Pinpoint the cell where the given text exists, returning its [x, y] midpoint coordinate. 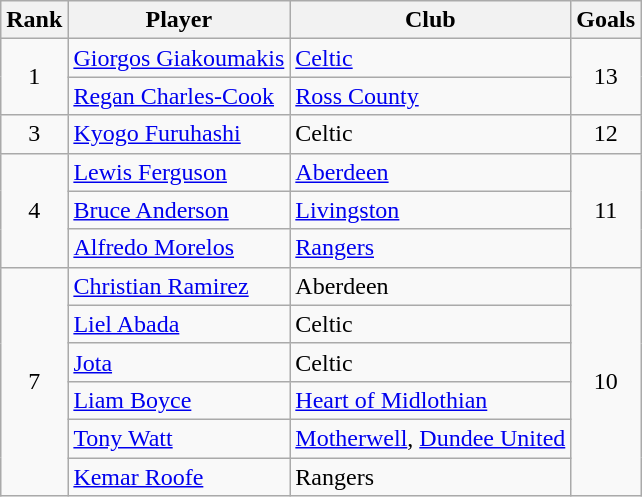
Tony Watt [179, 438]
Ross County [430, 96]
Liam Boyce [179, 400]
Rank [34, 20]
Player [179, 20]
Livingston [430, 210]
Motherwell, Dundee United [430, 438]
Kemar Roofe [179, 477]
Heart of Midlothian [430, 400]
10 [606, 381]
12 [606, 134]
11 [606, 210]
7 [34, 381]
1 [34, 77]
Alfredo Morelos [179, 248]
Lewis Ferguson [179, 172]
Liel Abada [179, 324]
Giorgos Giakoumakis [179, 58]
Christian Ramirez [179, 286]
13 [606, 77]
Jota [179, 362]
4 [34, 210]
Club [430, 20]
3 [34, 134]
Regan Charles-Cook [179, 96]
Kyogo Furuhashi [179, 134]
Bruce Anderson [179, 210]
Goals [606, 20]
